Determine the [X, Y] coordinate at the center of the cell enclosing the given text.  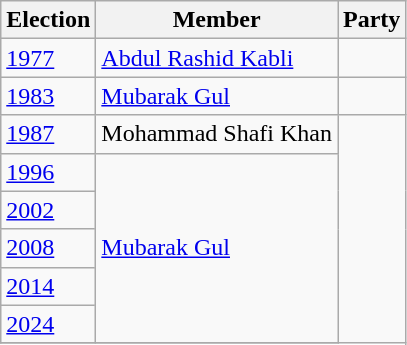
2014 [48, 286]
Election [48, 20]
2002 [48, 210]
1977 [48, 58]
1996 [48, 172]
Mohammad Shafi Khan [217, 134]
1983 [48, 96]
Abdul Rashid Kabli [217, 58]
1987 [48, 134]
2024 [48, 324]
2008 [48, 248]
Member [217, 20]
Party [372, 20]
